Find where the given text appears and provide that cell's center as [x, y] coordinate. 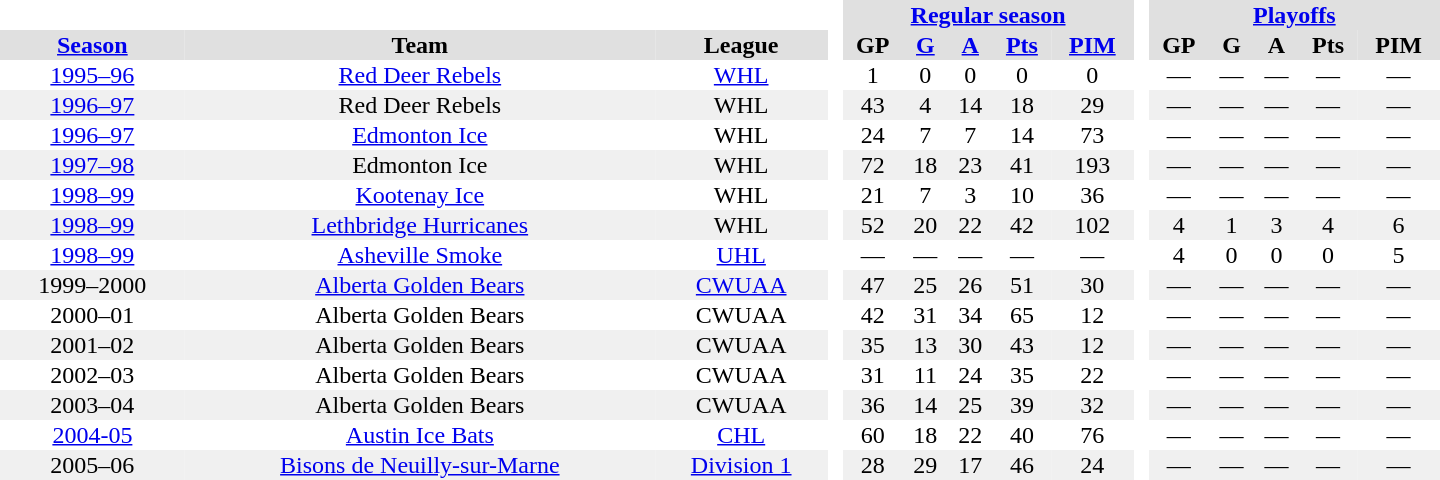
193 [1092, 165]
Division 1 [742, 465]
Season [92, 45]
47 [872, 285]
6 [1398, 225]
2001–02 [92, 345]
1999–2000 [92, 285]
51 [1022, 285]
73 [1092, 135]
17 [970, 465]
28 [872, 465]
1997–98 [92, 165]
32 [1092, 405]
23 [970, 165]
CHL [742, 435]
102 [1092, 225]
52 [872, 225]
League [742, 45]
76 [1092, 435]
10 [1022, 195]
1995–96 [92, 75]
Playoffs [1294, 15]
13 [926, 345]
65 [1022, 315]
Lethbridge Hurricanes [420, 225]
Regular season [988, 15]
41 [1022, 165]
2005–06 [92, 465]
72 [872, 165]
2003–04 [92, 405]
20 [926, 225]
Bisons de Neuilly-sur-Marne [420, 465]
UHL [742, 255]
39 [1022, 405]
40 [1022, 435]
2002–03 [92, 375]
11 [926, 375]
Kootenay Ice [420, 195]
2004-05 [92, 435]
2000–01 [92, 315]
60 [872, 435]
26 [970, 285]
Team [420, 45]
21 [872, 195]
Asheville Smoke [420, 255]
5 [1398, 255]
46 [1022, 465]
Austin Ice Bats [420, 435]
34 [970, 315]
